For the text-containing cell, return its midpoint in [X, Y] coordinate format. 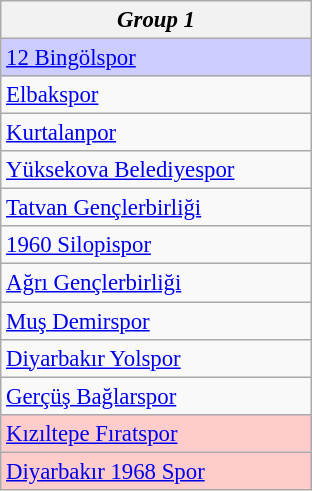
Group 1 [156, 20]
Ağrı Gençlerbirliği [156, 283]
Kızıltepe Fıratspor [156, 433]
12 Bingölspor [156, 58]
Gerçüş Bağlarspor [156, 396]
1960 Silopispor [156, 245]
Elbakspor [156, 95]
Muş Demirspor [156, 321]
Diyarbakır 1968 Spor [156, 471]
Kurtalanpor [156, 133]
Yüksekova Belediyespor [156, 170]
Tatvan Gençlerbirliği [156, 208]
Diyarbakır Yolspor [156, 358]
